Provide the [x, y] coordinate of the cell's center where the given text is located.  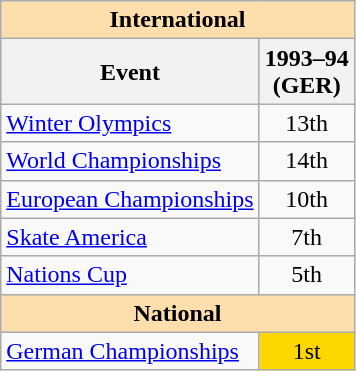
German Championships [130, 351]
Nations Cup [130, 275]
Winter Olympics [130, 123]
International [178, 20]
European Championships [130, 199]
10th [306, 199]
14th [306, 161]
World Championships [130, 161]
1st [306, 351]
Event [130, 72]
1993–94(GER) [306, 72]
National [178, 313]
13th [306, 123]
Skate America [130, 237]
7th [306, 237]
5th [306, 275]
